Detect which cell encompasses the target text, then output its [X, Y] center coordinate. 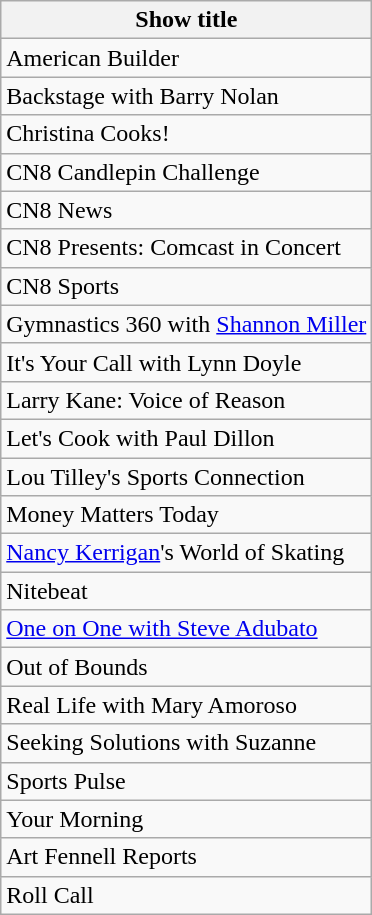
Out of Bounds [186, 667]
Roll Call [186, 895]
Christina Cooks! [186, 134]
It's Your Call with Lynn Doyle [186, 362]
Art Fennell Reports [186, 857]
Lou Tilley's Sports Connection [186, 477]
Nancy Kerrigan's World of Skating [186, 553]
CN8 Presents: Comcast in Concert [186, 248]
Let's Cook with Paul Dillon [186, 438]
CN8 Candlepin Challenge [186, 172]
CN8 Sports [186, 286]
Larry Kane: Voice of Reason [186, 400]
Real Life with Mary Amoroso [186, 705]
One on One with Steve Adubato [186, 629]
Nitebeat [186, 591]
Sports Pulse [186, 781]
Gymnastics 360 with Shannon Miller [186, 324]
Seeking Solutions with Suzanne [186, 743]
Backstage with Barry Nolan [186, 96]
CN8 News [186, 210]
Your Morning [186, 819]
Show title [186, 20]
American Builder [186, 58]
Money Matters Today [186, 515]
